Detect which cell encompasses the target text, then output its [X, Y] center coordinate. 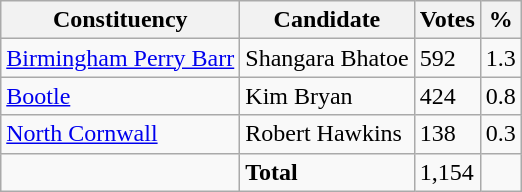
Candidate [327, 20]
Votes [447, 20]
Birmingham Perry Barr [120, 58]
0.3 [500, 134]
0.8 [500, 96]
Total [327, 172]
Constituency [120, 20]
138 [447, 134]
Kim Bryan [327, 96]
592 [447, 58]
% [500, 20]
Bootle [120, 96]
1.3 [500, 58]
1,154 [447, 172]
North Cornwall [120, 134]
Robert Hawkins [327, 134]
424 [447, 96]
Shangara Bhatoe [327, 58]
